Locate the cell with the specified text and output its (X, Y) center coordinate. 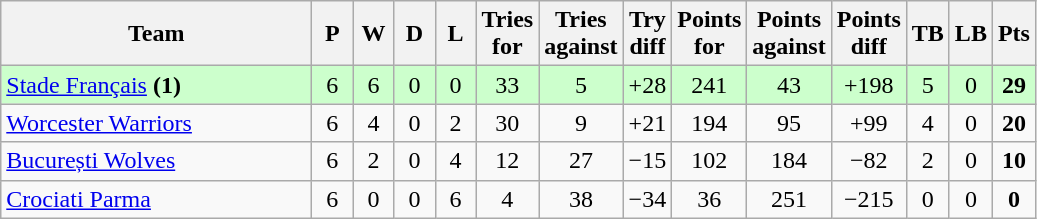
12 (508, 161)
+28 (648, 85)
36 (710, 199)
LB (970, 34)
33 (508, 85)
TB (928, 34)
−15 (648, 161)
194 (710, 123)
29 (1014, 85)
184 (789, 161)
10 (1014, 161)
43 (789, 85)
P (332, 34)
−34 (648, 199)
Team (156, 34)
Pts (1014, 34)
Points diff (868, 34)
București Wolves (156, 161)
Tries against (581, 34)
20 (1014, 123)
L (456, 34)
241 (710, 85)
−82 (868, 161)
D (414, 34)
Crociati Parma (156, 199)
Try diff (648, 34)
Tries for (508, 34)
30 (508, 123)
251 (789, 199)
38 (581, 199)
Worcester Warriors (156, 123)
102 (710, 161)
95 (789, 123)
W (374, 34)
+198 (868, 85)
+99 (868, 123)
Stade Français (1) (156, 85)
Points for (710, 34)
+21 (648, 123)
9 (581, 123)
Points against (789, 34)
27 (581, 161)
−215 (868, 199)
